Pinpoint the cell where the given text exists, returning its (X, Y) midpoint coordinate. 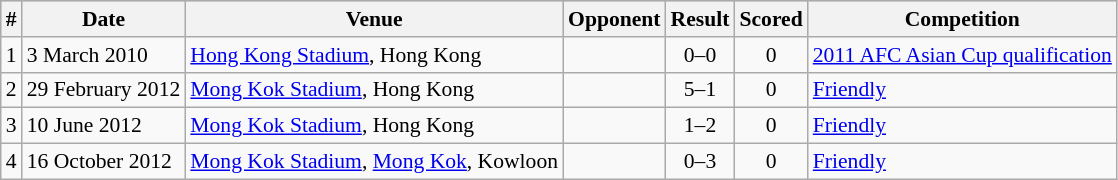
29 February 2012 (104, 90)
# (12, 19)
0–3 (700, 162)
Opponent (614, 19)
Mong Kok Stadium, Mong Kok, Kowloon (374, 162)
1–2 (700, 126)
1 (12, 55)
5–1 (700, 90)
Result (700, 19)
Venue (374, 19)
16 October 2012 (104, 162)
10 June 2012 (104, 126)
3 March 2010 (104, 55)
2011 AFC Asian Cup qualification (962, 55)
3 (12, 126)
Scored (770, 19)
Date (104, 19)
Hong Kong Stadium, Hong Kong (374, 55)
0–0 (700, 55)
4 (12, 162)
2 (12, 90)
Competition (962, 19)
